Scan for the cell matching the given text and deliver its [x, y] coordinate at center. 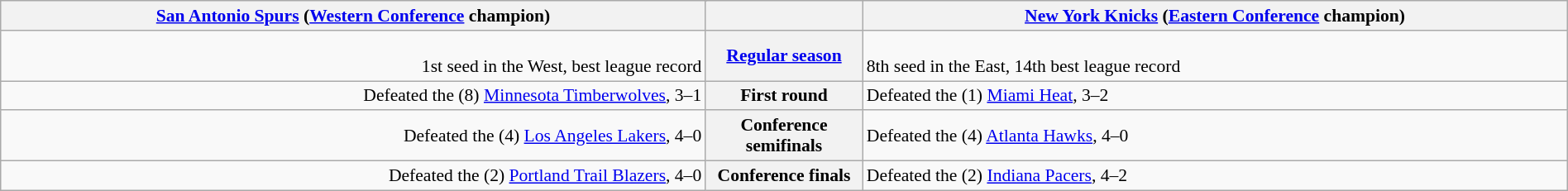
Conference semifinals [784, 136]
New York Knicks (Eastern Conference champion) [1216, 16]
Defeated the (1) Miami Heat, 3–2 [1216, 96]
Defeated the (8) Minnesota Timberwolves, 3–1 [354, 96]
Defeated the (2) Portland Trail Blazers, 4–0 [354, 176]
Defeated the (4) Los Angeles Lakers, 4–0 [354, 136]
First round [784, 96]
Defeated the (4) Atlanta Hawks, 4–0 [1216, 136]
Regular season [784, 56]
Defeated the (2) Indiana Pacers, 4–2 [1216, 176]
8th seed in the East, 14th best league record [1216, 56]
San Antonio Spurs (Western Conference champion) [354, 16]
Conference finals [784, 176]
1st seed in the West, best league record [354, 56]
